Return the (X, Y) coordinate for the center point of the cell that contains the specified text.  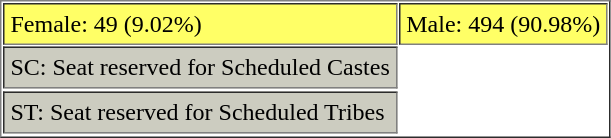
Female: 49 (9.02%) (200, 24)
SC: Seat reserved for Scheduled Castes (200, 67)
ST: Seat reserved for Scheduled Tribes (200, 113)
Male: 494 (90.98%) (504, 24)
